Scan for the cell matching the given text and deliver its (x, y) coordinate at center. 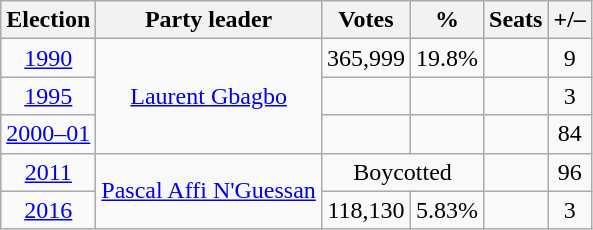
% (446, 20)
Party leader (209, 20)
1990 (48, 58)
Election (48, 20)
2016 (48, 210)
96 (570, 172)
84 (570, 134)
Boycotted (402, 172)
Pascal Affi N'Guessan (209, 191)
Votes (366, 20)
9 (570, 58)
5.83% (446, 210)
19.8% (446, 58)
118,130 (366, 210)
Seats (516, 20)
Laurent Gbagbo (209, 96)
+/– (570, 20)
2011 (48, 172)
2000–01 (48, 134)
1995 (48, 96)
365,999 (366, 58)
